Find where the given text appears and provide that cell's center as [x, y] coordinate. 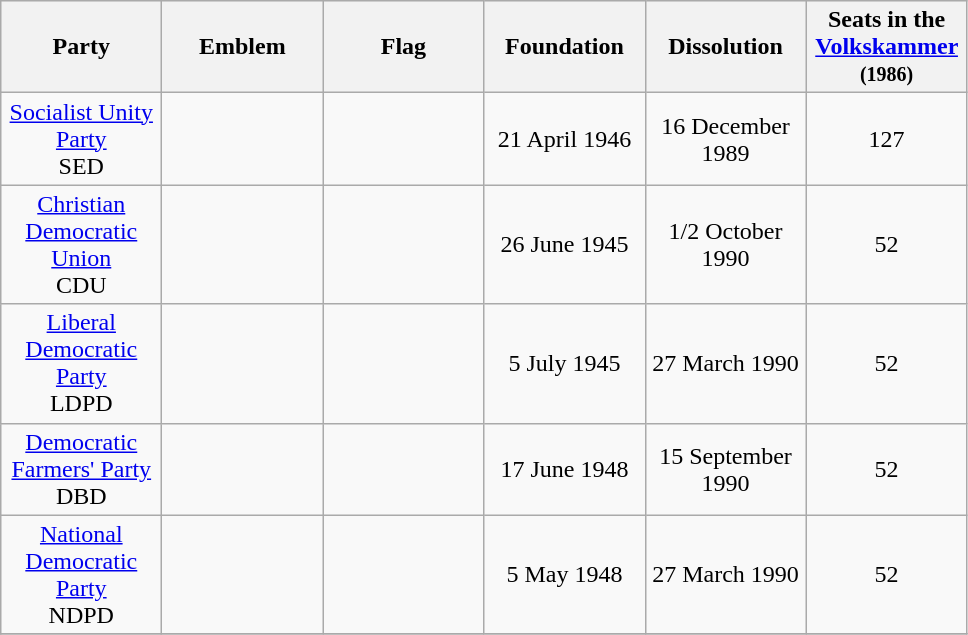
Seats in the Volkskammer (1986) [886, 47]
Dissolution [726, 47]
1/2 October 1990 [726, 244]
26 June 1945 [564, 244]
Socialist Unity PartySED [82, 139]
Foundation [564, 47]
5 May 1948 [564, 574]
Democratic Farmers' PartyDBD [82, 469]
Christian Democratic UnionCDU [82, 244]
Party [82, 47]
Emblem [242, 47]
127 [886, 139]
15 September 1990 [726, 469]
17 June 1948 [564, 469]
5 July 1945 [564, 364]
Flag [404, 47]
Liberal Democratic PartyLDPD [82, 364]
National Democratic PartyNDPD [82, 574]
21 April 1946 [564, 139]
16 December 1989 [726, 139]
